Identify which cell holds the provided text, then report its [X, Y] central coordinate. 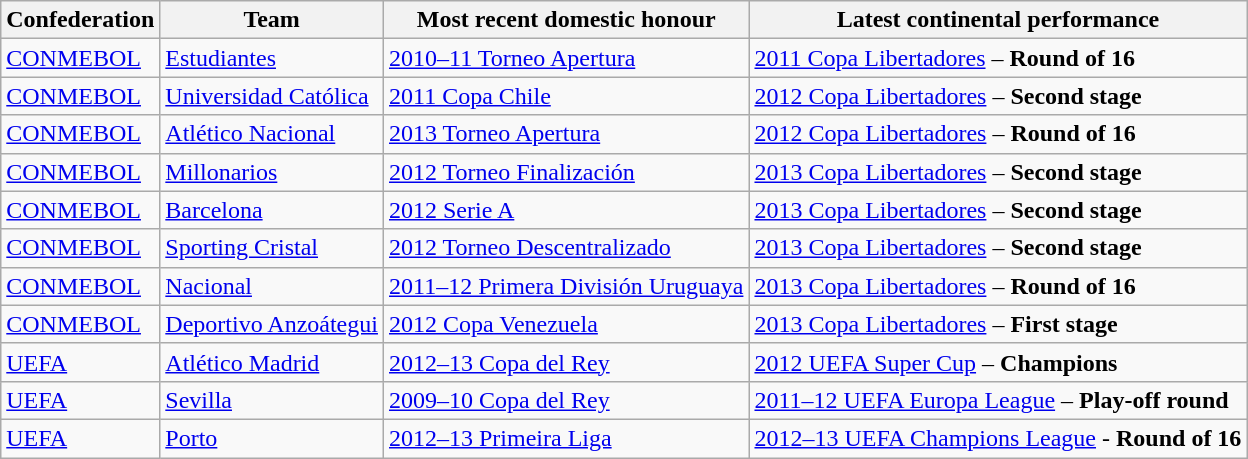
Millonarios [272, 172]
2011 Copa Libertadores – Round of 16 [998, 58]
2012–13 UEFA Champions League - Round of 16 [998, 438]
Porto [272, 438]
Estudiantes [272, 58]
2011–12 Primera División Uruguaya [566, 286]
2010–11 Torneo Apertura [566, 58]
2009–10 Copa del Rey [566, 400]
2013 Copa Libertadores – Round of 16 [998, 286]
Nacional [272, 286]
2011–12 UEFA Europa League – Play-off round [998, 400]
2013 Torneo Apertura [566, 134]
2012 Serie A [566, 210]
Sporting Cristal [272, 248]
2013 Copa Libertadores – First stage [998, 324]
2012 Copa Libertadores – Second stage [998, 96]
2012–13 Copa del Rey [566, 362]
Most recent domestic honour [566, 20]
Confederation [80, 20]
Deportivo Anzoátegui [272, 324]
2012 Torneo Finalización [566, 172]
2012 Copa Venezuela [566, 324]
Atlético Madrid [272, 362]
Sevilla [272, 400]
2012–13 Primeira Liga [566, 438]
Universidad Católica [272, 96]
Atlético Nacional [272, 134]
Team [272, 20]
2012 UEFA Super Cup – Champions [998, 362]
2012 Torneo Descentralizado [566, 248]
2012 Copa Libertadores – Round of 16 [998, 134]
Latest continental performance [998, 20]
Barcelona [272, 210]
2011 Copa Chile [566, 96]
